Capture the cell that displays the provided text and extract its (x, y) central coordinate. 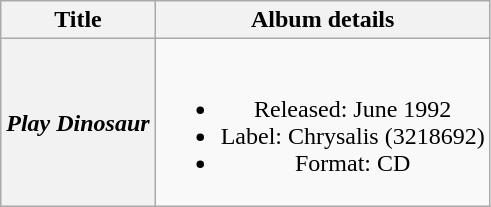
Released: June 1992Label: Chrysalis (3218692)Format: CD (322, 122)
Title (78, 20)
Play Dinosaur (78, 122)
Album details (322, 20)
